For the text-containing cell, return its midpoint in (X, Y) coordinate format. 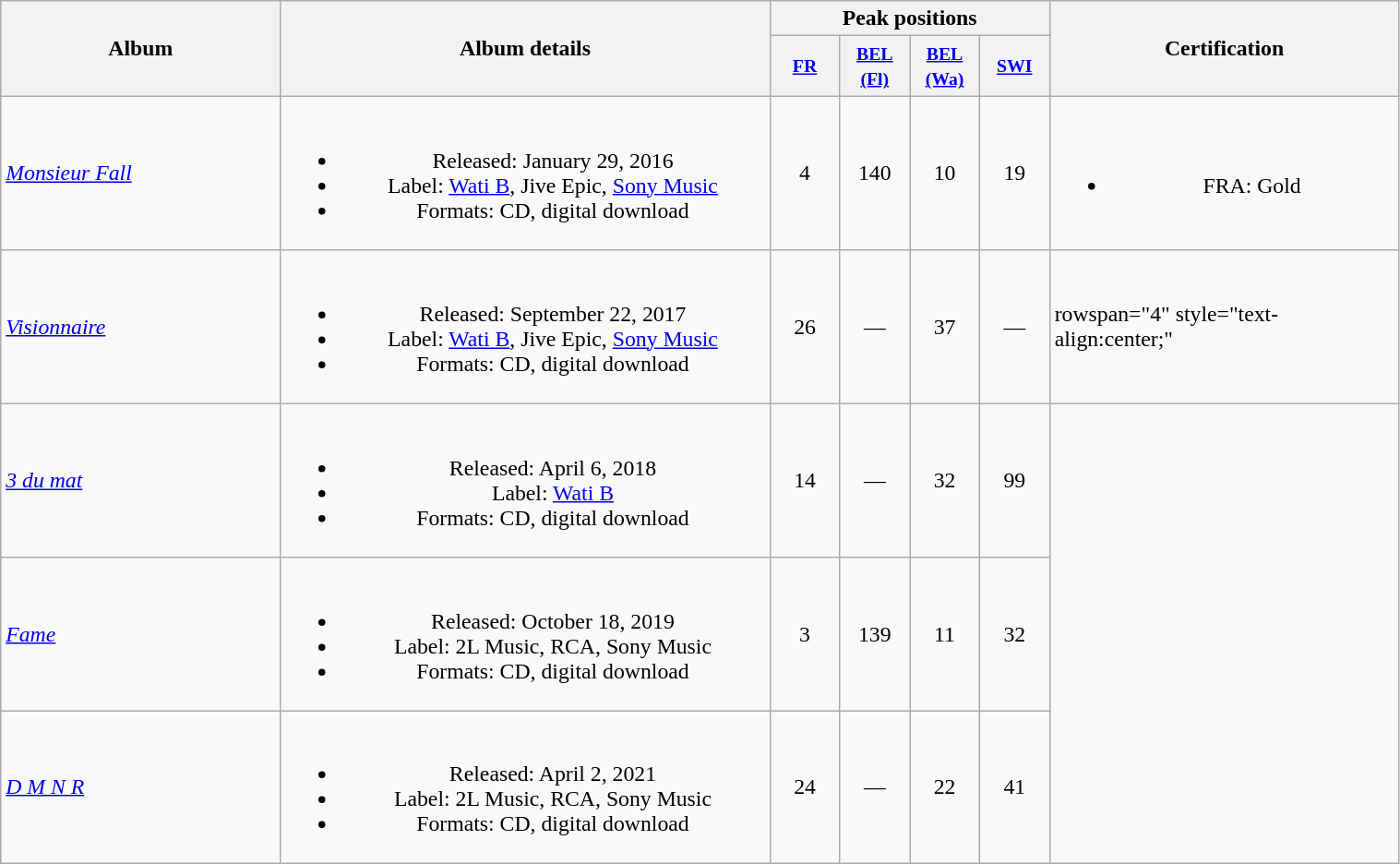
24 (805, 786)
14 (805, 479)
Album (140, 48)
Released: April 2, 2021Label: 2L Music, RCA, Sony MusicFormats: CD, digital download (525, 786)
Released: April 6, 2018Label: Wati BFormats: CD, digital download (525, 479)
4 (805, 173)
37 (945, 326)
3 du mat (140, 479)
FRA: Gold (1224, 173)
Released: September 22, 2017Label: Wati B, Jive Epic, Sony MusicFormats: CD, digital download (525, 326)
11 (945, 633)
Released: October 18, 2019Label: 2L Music, RCA, Sony MusicFormats: CD, digital download (525, 633)
BEL(Fl) (875, 66)
10 (945, 173)
Released: January 29, 2016Label: Wati B, Jive Epic, Sony MusicFormats: CD, digital download (525, 173)
Visionnaire (140, 326)
SWI (1014, 66)
22 (945, 786)
Peak positions (910, 18)
3 (805, 633)
Album details (525, 48)
Fame (140, 633)
BEL(Wa) (945, 66)
FR (805, 66)
19 (1014, 173)
41 (1014, 786)
140 (875, 173)
26 (805, 326)
Monsieur Fall (140, 173)
rowspan="4" style="text-align:center;" (1224, 326)
139 (875, 633)
Certification (1224, 48)
99 (1014, 479)
D M N R (140, 786)
